Provide the (X, Y) coordinate of the cell's center where the given text is located.  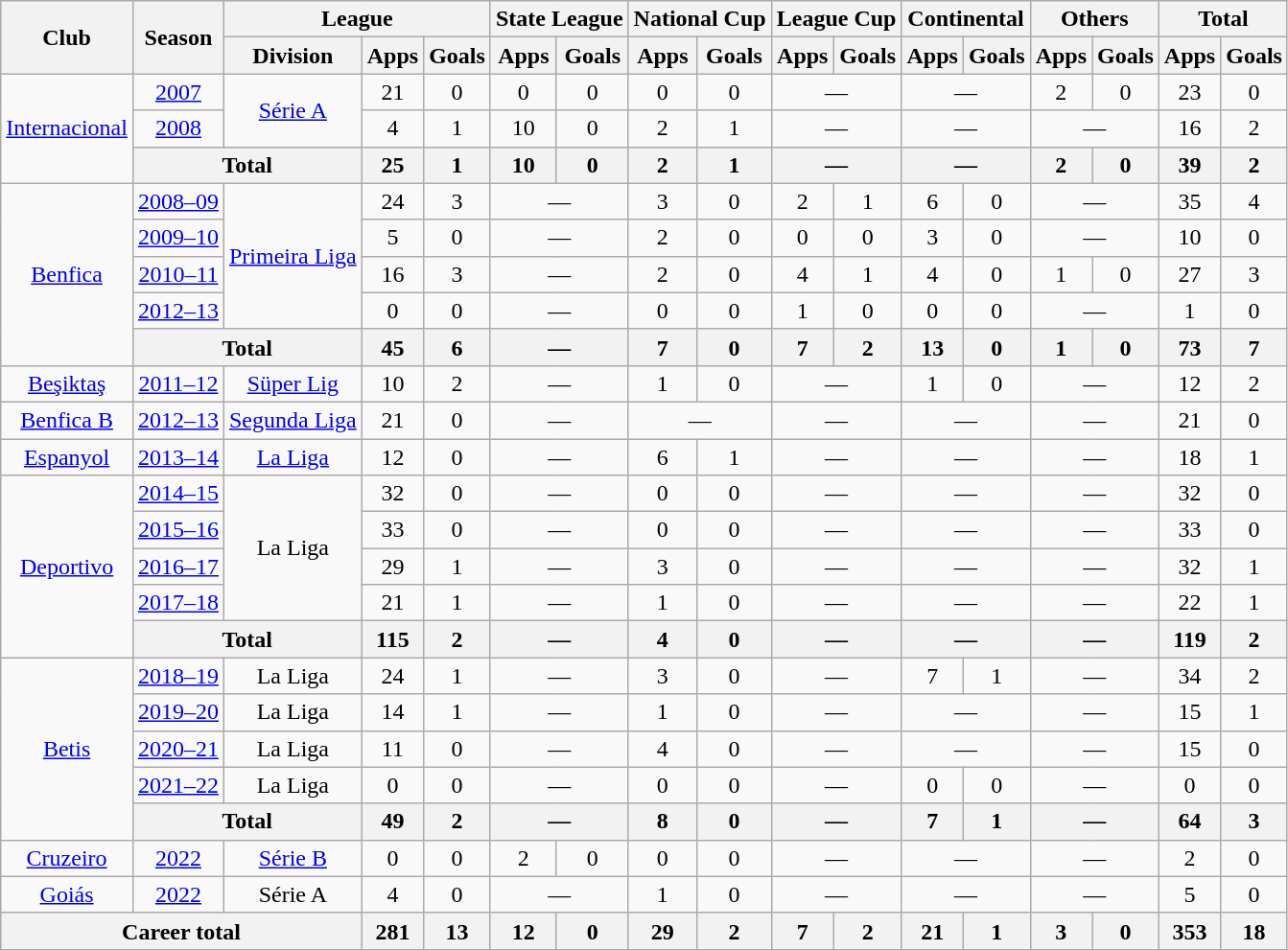
11 (392, 749)
22 (1189, 603)
2020–21 (178, 749)
Division (293, 56)
Primeira Liga (293, 256)
23 (1189, 92)
49 (392, 822)
119 (1189, 639)
League (357, 19)
Others (1094, 19)
34 (1189, 676)
Süper Lig (293, 383)
2016–17 (178, 567)
2014–15 (178, 494)
Betis (67, 749)
Beşiktaş (67, 383)
2015–16 (178, 530)
25 (392, 165)
2010–11 (178, 274)
2021–22 (178, 785)
2007 (178, 92)
League Cup (836, 19)
2019–20 (178, 712)
2008–09 (178, 201)
281 (392, 931)
Cruzeiro (67, 858)
Goiás (67, 894)
Internacional (67, 128)
Benfica B (67, 420)
Club (67, 37)
2009–10 (178, 238)
Season (178, 37)
Continental (966, 19)
45 (392, 347)
2017–18 (178, 603)
8 (663, 822)
27 (1189, 274)
Benfica (67, 274)
35 (1189, 201)
Espanyol (67, 457)
Segunda Liga (293, 420)
Deportivo (67, 567)
39 (1189, 165)
2011–12 (178, 383)
Série B (293, 858)
Career total (181, 931)
National Cup (700, 19)
2018–19 (178, 676)
State League (559, 19)
115 (392, 639)
2008 (178, 128)
2013–14 (178, 457)
73 (1189, 347)
14 (392, 712)
353 (1189, 931)
64 (1189, 822)
